From the cell containing the given text, extract its center point as [x, y] coordinate. 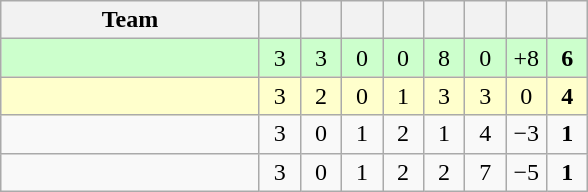
Team [130, 20]
−3 [526, 134]
6 [568, 58]
+8 [526, 58]
7 [486, 172]
8 [444, 58]
−5 [526, 172]
